Return (X, Y) of the center of cell containing provided text 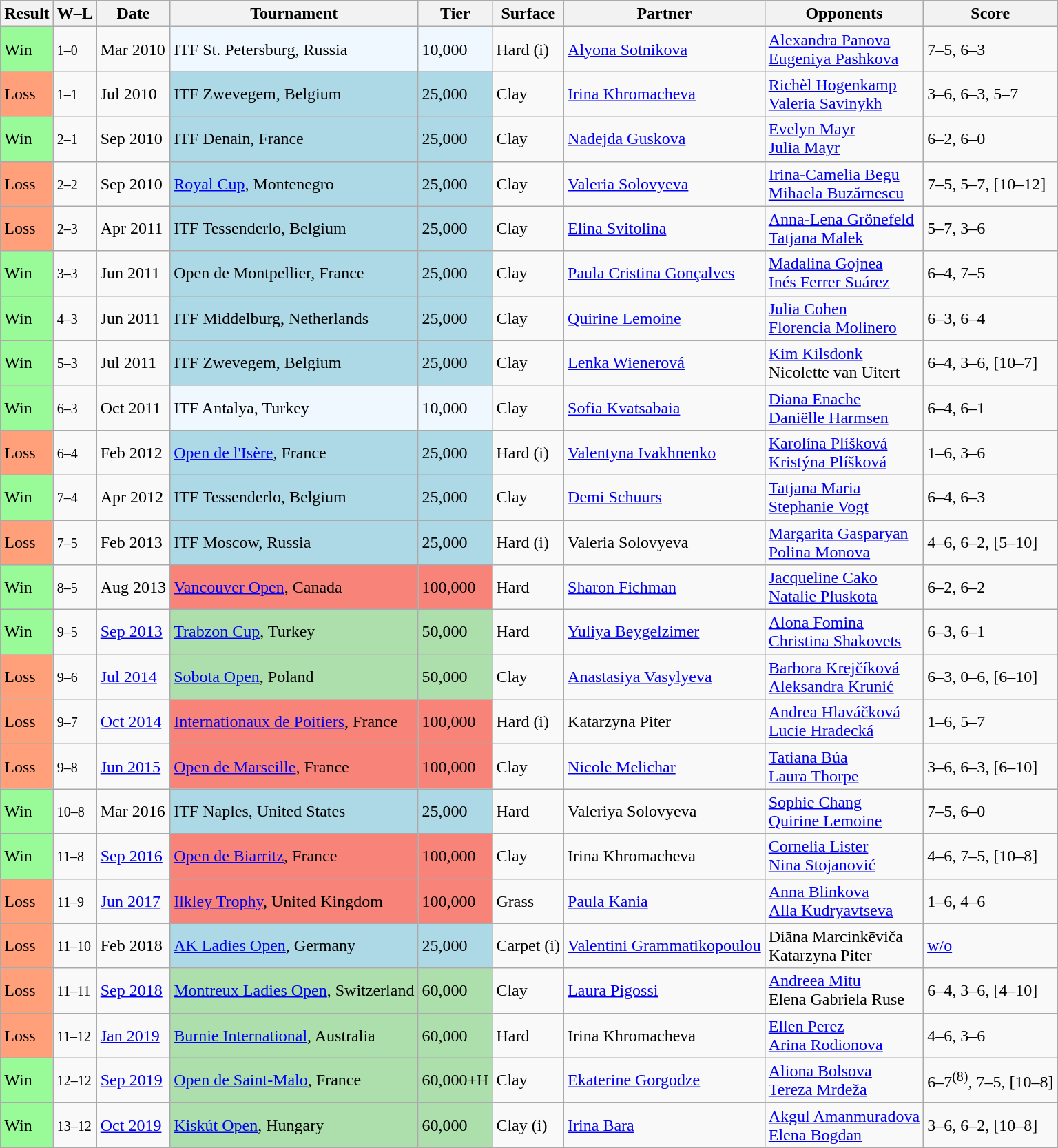
Jan 2019 (133, 1035)
6–3 (74, 408)
Apr 2012 (133, 498)
Andrea Hlaváčková Lucie Hradecká (844, 722)
Kim Kilsdonk Nicolette van Uitert (844, 362)
6–4 (74, 452)
Irina-Camelia Begu Mihaela Buzărnescu (844, 183)
Karolína Plíšková Kristýna Plíšková (844, 452)
Tournament (294, 14)
Oct 2019 (133, 1125)
11–11 (74, 991)
6–4, 3–6, [10–7] (990, 362)
Open de l'Isère, France (294, 452)
Elina Svitolina (665, 229)
Aug 2013 (133, 587)
Nicole Melichar (665, 766)
9–8 (74, 766)
1–6, 5–7 (990, 722)
9–6 (74, 677)
Valentini Grammatikopoulou (665, 945)
Partner (665, 14)
Anna-Lena Grönefeld Tatjana Malek (844, 229)
Akgul Amanmuradova Elena Bogdan (844, 1125)
ITF Antalya, Turkey (294, 408)
Sharon Fichman (665, 587)
Alona Fomina Christina Shakovets (844, 633)
Jul 2014 (133, 677)
Sobota Open, Poland (294, 677)
ITF Denain, France (294, 139)
Quirine Lemoine (665, 318)
Valentyna Ivakhnenko (665, 452)
7–5, 6–0 (990, 812)
7–5, 6–3 (990, 50)
3–6, 6–2, [10–8] (990, 1125)
Open de Saint-Malo, France (294, 1080)
Cornelia Lister Nina Stojanović (844, 856)
11–12 (74, 1035)
W–L (74, 14)
Margarita Gasparyan Polina Monova (844, 542)
6–4, 6–1 (990, 408)
Alyona Sotnikova (665, 50)
Tatjana Maria Stephanie Vogt (844, 498)
Kiskút Open, Hungary (294, 1125)
Internationaux de Poitiers, France (294, 722)
ITF Naples, United States (294, 812)
Clay (i) (528, 1125)
10–8 (74, 812)
Anastasiya Vasylyeva (665, 677)
Sep 2019 (133, 1080)
7–4 (74, 498)
6–3, 6–4 (990, 318)
Jul 2010 (133, 94)
6–4, 7–5 (990, 273)
11–9 (74, 901)
4–3 (74, 318)
3–6, 6–3, 5–7 (990, 94)
6–2, 6–0 (990, 139)
Jun 2017 (133, 901)
6–2, 6–2 (990, 587)
Sep 2013 (133, 633)
9–7 (74, 722)
Andreea Mitu Elena Gabriela Ruse (844, 991)
Feb 2013 (133, 542)
Paula Kania (665, 901)
Score (990, 14)
7–5 (74, 542)
Laura Pigossi (665, 991)
ITF Moscow, Russia (294, 542)
Julia Cohen Florencia Molinero (844, 318)
Grass (528, 901)
Alexandra Panova Eugeniya Pashkova (844, 50)
Mar 2010 (133, 50)
Paula Cristina Gonçalves (665, 273)
Madalina Gojnea Inés Ferrer Suárez (844, 273)
2–2 (74, 183)
2–3 (74, 229)
Diāna Marcinkēviča Katarzyna Piter (844, 945)
Trabzon Cup, Turkey (294, 633)
6–4, 3–6, [4–10] (990, 991)
Tatiana Búa Laura Thorpe (844, 766)
Open de Biarritz, France (294, 856)
ITF Middelburg, Netherlands (294, 318)
Ilkley Trophy, United Kingdom (294, 901)
Mar 2016 (133, 812)
4–6, 7–5, [10–8] (990, 856)
13–12 (74, 1125)
Royal Cup, Montenegro (294, 183)
Aliona Bolsova Tereza Mrdeža (844, 1080)
Opponents (844, 14)
Jun 2015 (133, 766)
Anna Blinkova Alla Kudryavtseva (844, 901)
3–3 (74, 273)
5–3 (74, 362)
Valeriya Solovyeva (665, 812)
Montreux Ladies Open, Switzerland (294, 991)
Sophie Chang Quirine Lemoine (844, 812)
3–6, 6–3, [6–10] (990, 766)
Nadejda Guskova (665, 139)
Date (133, 14)
Sofia Kvatsabaia (665, 408)
Feb 2018 (133, 945)
Oct 2011 (133, 408)
6–7(8), 7–5, [10–8] (990, 1080)
Open de Marseille, France (294, 766)
Open de Montpellier, France (294, 273)
Surface (528, 14)
8–5 (74, 587)
Ekaterine Gorgodze (665, 1080)
Barbora Krejčíková Aleksandra Krunić (844, 677)
Burnie International, Australia (294, 1035)
2–1 (74, 139)
Tier (455, 14)
Demi Schuurs (665, 498)
Sep 2018 (133, 991)
1–6, 4–6 (990, 901)
6–3, 6–1 (990, 633)
5–7, 3–6 (990, 229)
ITF St. Petersburg, Russia (294, 50)
1–6, 3–6 (990, 452)
Diana Enache Daniëlle Harmsen (844, 408)
Sep 2016 (133, 856)
11–10 (74, 945)
Jul 2011 (133, 362)
Vancouver Open, Canada (294, 587)
Richèl Hogenkamp Valeria Savinykh (844, 94)
Apr 2011 (133, 229)
1–1 (74, 94)
4–6, 6–2, [5–10] (990, 542)
AK Ladies Open, Germany (294, 945)
9–5 (74, 633)
Irina Bara (665, 1125)
11–8 (74, 856)
12–12 (74, 1080)
Lenka Wienerová (665, 362)
1–0 (74, 50)
6–3, 0–6, [6–10] (990, 677)
Feb 2012 (133, 452)
Jacqueline Cako Natalie Pluskota (844, 587)
Yuliya Beygelzimer (665, 633)
w/o (990, 945)
7–5, 5–7, [10–12] (990, 183)
6–4, 6–3 (990, 498)
Katarzyna Piter (665, 722)
4–6, 3–6 (990, 1035)
Oct 2014 (133, 722)
Result (27, 14)
Ellen Perez Arina Rodionova (844, 1035)
Evelyn Mayr Julia Mayr (844, 139)
60,000+H (455, 1080)
Carpet (i) (528, 945)
